Return [x, y] of the center of cell containing provided text 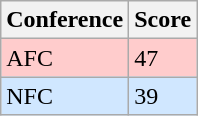
NFC [65, 96]
Conference [65, 20]
Score [163, 20]
47 [163, 58]
39 [163, 96]
AFC [65, 58]
